From the cell containing the given text, extract its center point as [X, Y] coordinate. 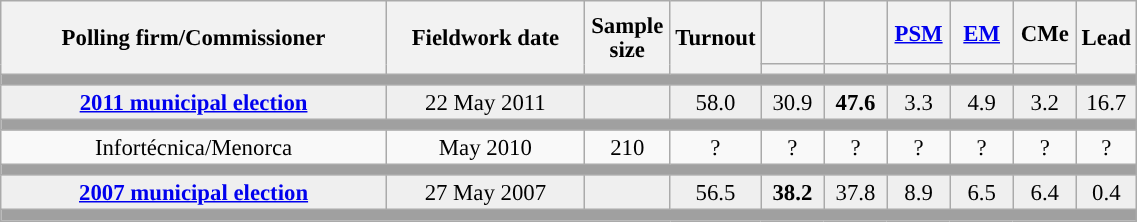
0.4 [1106, 194]
Infortécnica/Menorca [194, 148]
30.9 [792, 102]
2007 municipal election [194, 194]
EM [982, 32]
8.9 [918, 194]
CMe [1044, 32]
3.2 [1044, 102]
May 2010 [485, 148]
Fieldwork date [485, 38]
6.5 [982, 194]
3.3 [918, 102]
6.4 [1044, 194]
Lead [1106, 38]
210 [627, 148]
2011 municipal election [194, 102]
PSM [918, 32]
Sample size [627, 38]
27 May 2007 [485, 194]
47.6 [856, 102]
22 May 2011 [485, 102]
Polling firm/Commissioner [194, 38]
38.2 [792, 194]
Turnout [716, 38]
56.5 [716, 194]
58.0 [716, 102]
16.7 [1106, 102]
4.9 [982, 102]
37.8 [856, 194]
